Locate the cell with the specified text and output its [x, y] center coordinate. 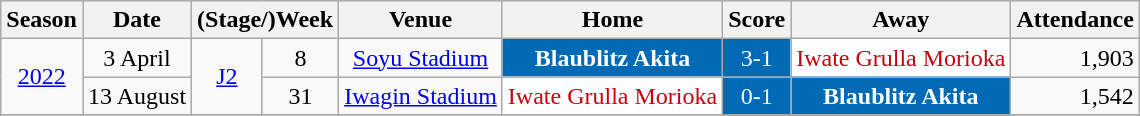
1,903 [1075, 58]
Home [612, 20]
3-1 [757, 58]
31 [300, 96]
Away [901, 20]
2022 [42, 77]
Iwagin Stadium [421, 96]
Score [757, 20]
Attendance [1075, 20]
8 [300, 58]
Soyu Stadium [421, 58]
1,542 [1075, 96]
Date [136, 20]
3 April [136, 58]
13 August [136, 96]
0-1 [757, 96]
Season [42, 20]
(Stage/)Week [266, 20]
Venue [421, 20]
J2 [228, 77]
